Return the [X, Y] coordinate for the center point of the cell that contains the specified text.  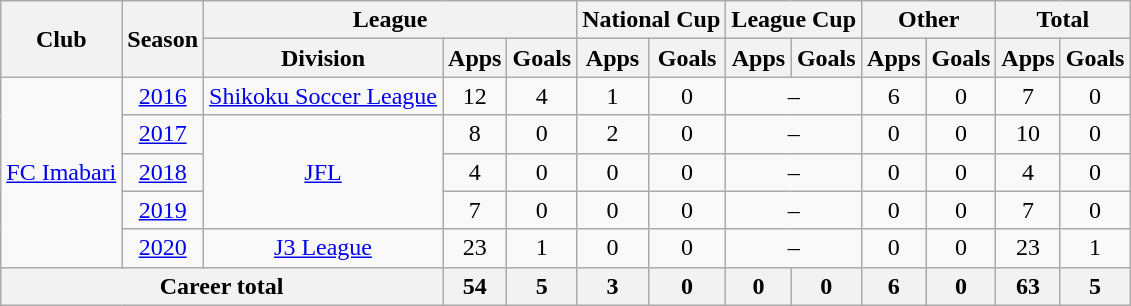
JFL [324, 172]
Total [1063, 20]
Club [62, 39]
League [390, 20]
Division [324, 58]
12 [475, 96]
2018 [163, 172]
FC Imabari [62, 172]
J3 League [324, 248]
Shikoku Soccer League [324, 96]
8 [475, 134]
Career total [222, 286]
National Cup [652, 20]
2019 [163, 210]
63 [1028, 286]
2016 [163, 96]
10 [1028, 134]
2017 [163, 134]
3 [613, 286]
Season [163, 39]
Other [929, 20]
2 [613, 134]
League Cup [794, 20]
54 [475, 286]
2020 [163, 248]
